For the text-containing cell, return its midpoint in [x, y] coordinate format. 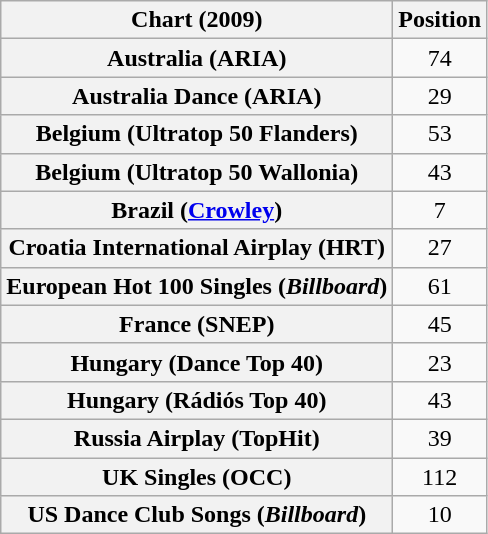
23 [440, 362]
US Dance Club Songs (Billboard) [197, 515]
Australia Dance (ARIA) [197, 96]
European Hot 100 Singles (Billboard) [197, 286]
112 [440, 477]
Brazil (Crowley) [197, 210]
France (SNEP) [197, 324]
74 [440, 58]
Russia Airplay (TopHit) [197, 438]
61 [440, 286]
Croatia International Airplay (HRT) [197, 248]
39 [440, 438]
Belgium (Ultratop 50 Flanders) [197, 134]
7 [440, 210]
Chart (2009) [197, 20]
Position [440, 20]
Hungary (Dance Top 40) [197, 362]
Belgium (Ultratop 50 Wallonia) [197, 172]
Hungary (Rádiós Top 40) [197, 400]
45 [440, 324]
53 [440, 134]
27 [440, 248]
10 [440, 515]
29 [440, 96]
UK Singles (OCC) [197, 477]
Australia (ARIA) [197, 58]
